Return the [x, y] coordinate for the center point of the cell that contains the specified text.  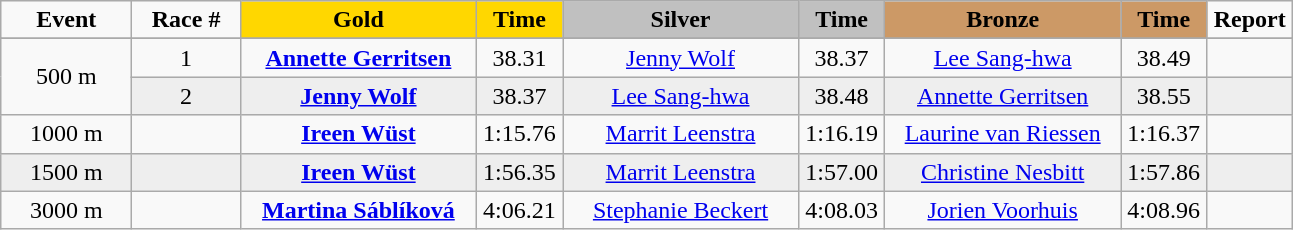
Bronze [1003, 20]
3000 m [66, 210]
1:16.19 [842, 134]
4:08.96 [1164, 210]
Race # [186, 20]
Martina Sáblíková [358, 210]
1:56.35 [519, 172]
1:16.37 [1164, 134]
4:06.21 [519, 210]
1500 m [66, 172]
Stephanie Beckert [680, 210]
1000 m [66, 134]
1:15.76 [519, 134]
Gold [358, 20]
Event [66, 20]
1 [186, 58]
38.31 [519, 58]
4:08.03 [842, 210]
38.55 [1164, 96]
38.49 [1164, 58]
1:57.00 [842, 172]
1:57.86 [1164, 172]
Laurine van Riessen [1003, 134]
Silver [680, 20]
Christine Nesbitt [1003, 172]
Report [1250, 20]
2 [186, 96]
500 m [66, 77]
Jorien Voorhuis [1003, 210]
38.48 [842, 96]
